Output the (x, y) coordinate of the center of the cell containing the given text.  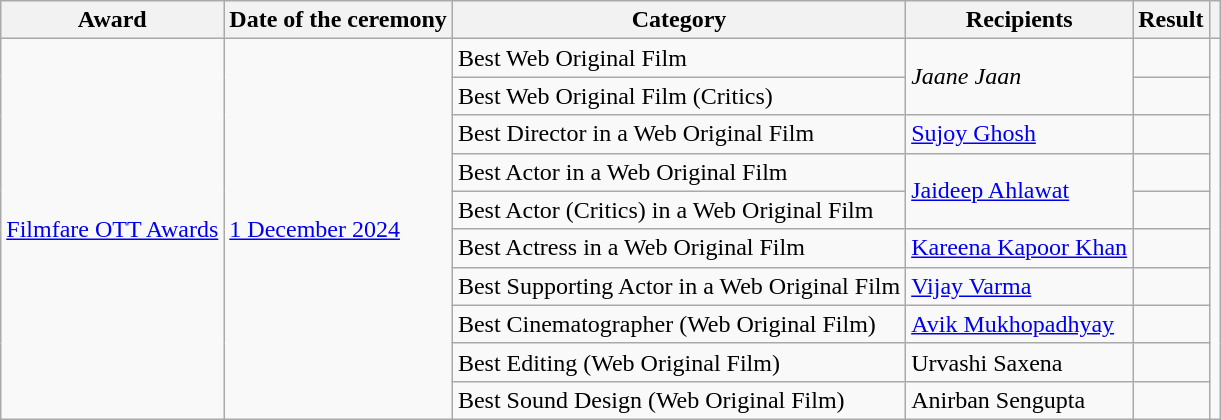
Best Director in a Web Original Film (678, 134)
Urvashi Saxena (1020, 362)
Best Supporting Actor in a Web Original Film (678, 286)
Kareena Kapoor Khan (1020, 248)
Avik Mukhopadhyay (1020, 324)
Date of the ceremony (338, 20)
Jaane Jaan (1020, 77)
Best Cinematographer (Web Original Film) (678, 324)
Jaideep Ahlawat (1020, 191)
Sujoy Ghosh (1020, 134)
Best Editing (Web Original Film) (678, 362)
Recipients (1020, 20)
Best Actor in a Web Original Film (678, 172)
Anirban Sengupta (1020, 400)
Result (1171, 20)
Best Web Original Film (Critics) (678, 96)
Award (112, 20)
1 December 2024 (338, 230)
Category (678, 20)
Best Sound Design (Web Original Film) (678, 400)
Filmfare OTT Awards (112, 230)
Best Web Original Film (678, 58)
Best Actress in a Web Original Film (678, 248)
Best Actor (Critics) in a Web Original Film (678, 210)
Vijay Varma (1020, 286)
